Extract the (X, Y) coordinate from the center of the cell holding the provided text.  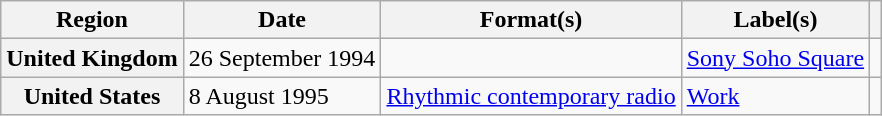
8 August 1995 (282, 96)
Rhythmic contemporary radio (531, 96)
26 September 1994 (282, 58)
Date (282, 20)
Work (775, 96)
United Kingdom (92, 58)
Format(s) (531, 20)
Region (92, 20)
Label(s) (775, 20)
United States (92, 96)
Sony Soho Square (775, 58)
